Search for the cell housing the specified text and yield its (X, Y) center coordinate. 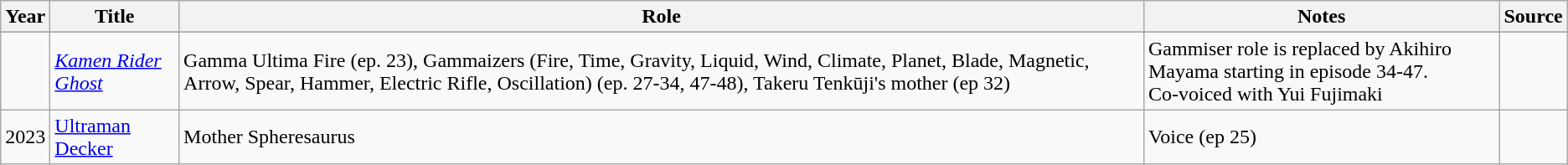
Mother Spheresaurus (662, 137)
Voice (ep 25) (1321, 137)
Role (662, 17)
Notes (1321, 17)
Gammiser role is replaced by Akihiro Mayama starting in episode 34-47. Co-voiced with Yui Fujimaki (1321, 71)
Title (115, 17)
2023 (25, 137)
Source (1533, 17)
Year (25, 17)
Kamen Rider Ghost (115, 71)
Ultraman Decker (115, 137)
